Identify which cell holds the provided text, then report its [x, y] central coordinate. 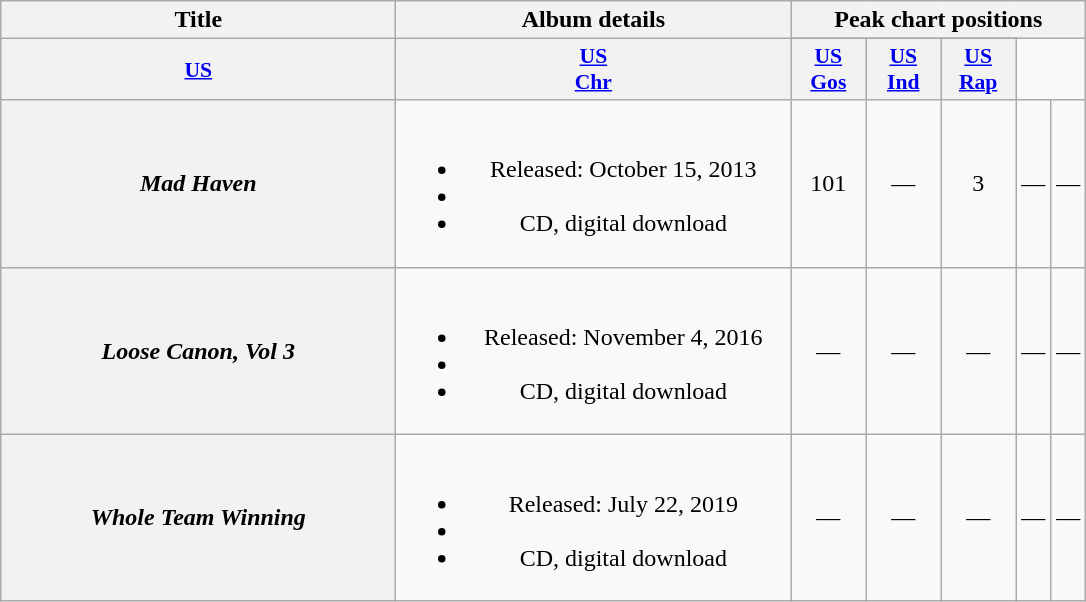
Album details [594, 20]
USInd [904, 70]
Released: October 15, 2013CD, digital download [594, 184]
US [198, 70]
Loose Canon, Vol 3 [198, 350]
Whole Team Winning [198, 518]
Released: November 4, 2016CD, digital download [594, 350]
Peak chart positions [938, 20]
3 [978, 184]
101 [828, 184]
Released: July 22, 2019CD, digital download [594, 518]
USRap [978, 70]
Title [198, 20]
Mad Haven [198, 184]
USGos [828, 70]
USChr [594, 70]
